Search for the cell housing the specified text and yield its (X, Y) center coordinate. 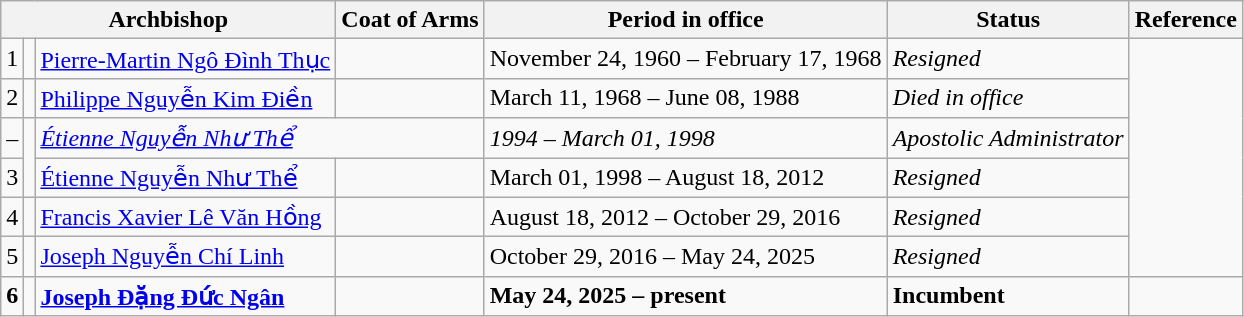
1994 – March 01, 1998 (686, 138)
August 18, 2012 – October 29, 2016 (686, 217)
4 (12, 217)
March 11, 1968 – June 08, 1988 (686, 98)
May 24, 2025 – present (686, 296)
Period in office (686, 20)
March 01, 1998 – August 18, 2012 (686, 178)
2 (12, 98)
Apostolic Administrator (1008, 138)
Pierre-Martin Ngô Ðình Thục (186, 59)
Joseph Nguyễn Chí Linh (186, 257)
Status (1008, 20)
Joseph Ðặng Ðức Ngân (186, 296)
Philippe Nguyễn Kim Điền (186, 98)
November 24, 1960 – February 17, 1968 (686, 59)
Died in office (1008, 98)
1 (12, 59)
Archbishop (168, 20)
October 29, 2016 – May 24, 2025 (686, 257)
– (12, 138)
Incumbent (1008, 296)
Coat of Arms (410, 20)
3 (12, 178)
5 (12, 257)
Francis Xavier Lê Văn Hồng (186, 217)
Reference (1186, 20)
6 (12, 296)
